Locate the cell with the specified text and output its [X, Y] center coordinate. 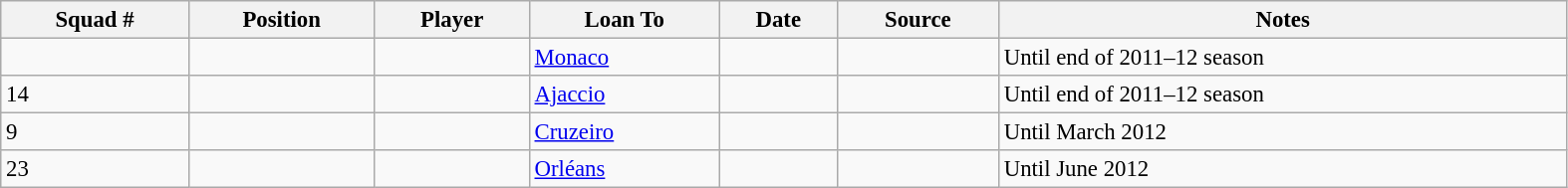
Ajaccio [624, 94]
Squad # [95, 20]
Source [917, 20]
9 [95, 132]
Loan To [624, 20]
Orléans [624, 169]
Until March 2012 [1283, 132]
Date [778, 20]
Notes [1283, 20]
Cruzeiro [624, 132]
Player [452, 20]
Until June 2012 [1283, 169]
23 [95, 169]
Monaco [624, 58]
Position [281, 20]
14 [95, 94]
